Scan for the cell matching the given text and deliver its [X, Y] coordinate at center. 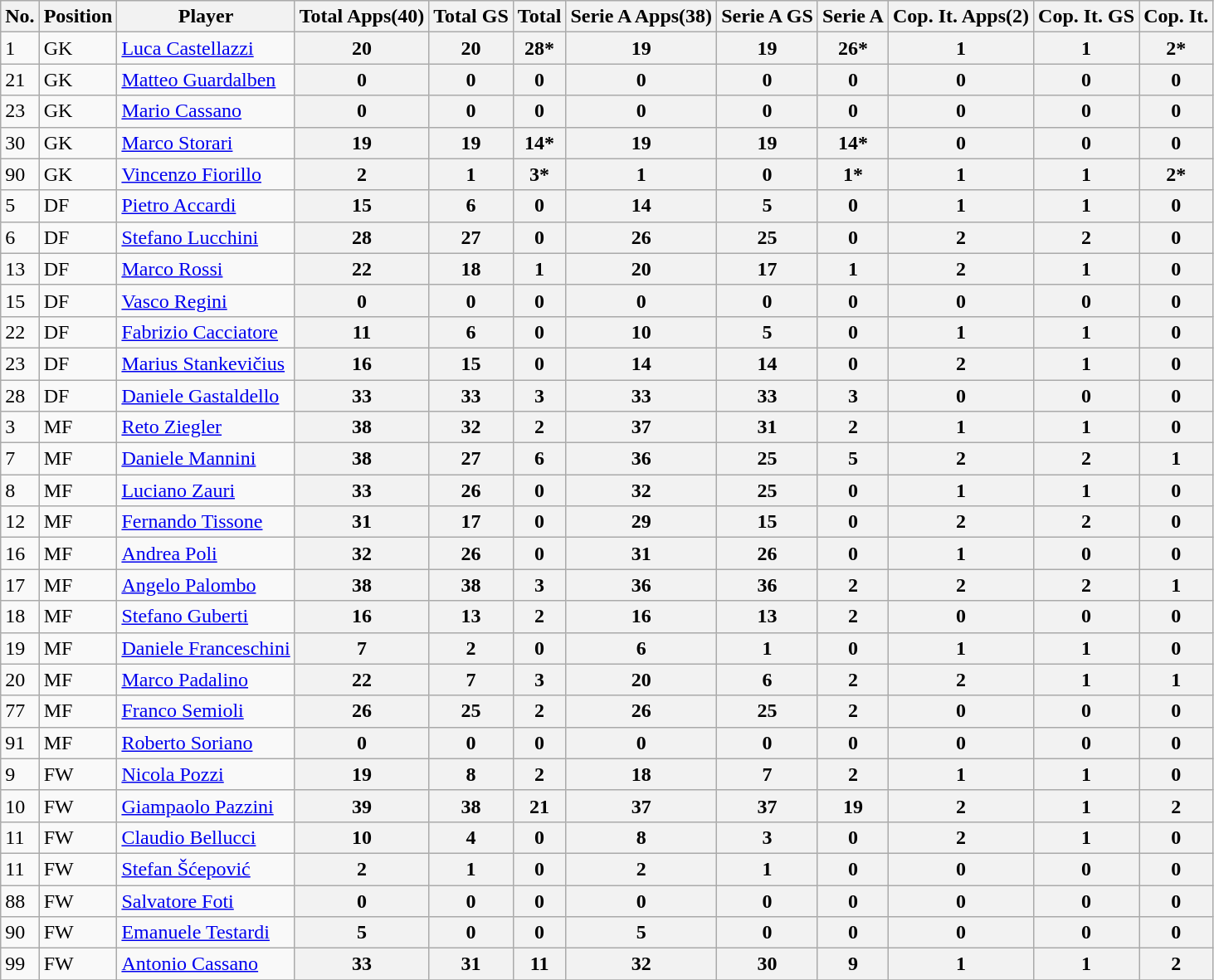
39 [362, 806]
Total [539, 17]
12 [20, 522]
29 [641, 522]
Franco Semioli [206, 711]
Serie A [853, 17]
Reto Ziegler [206, 427]
Mario Cassano [206, 111]
Antonio Cassano [206, 964]
3* [539, 174]
Position [78, 17]
Giampaolo Pazzini [206, 806]
Serie A GS [768, 17]
Total Apps(40) [362, 17]
Stefano Lucchini [206, 237]
Vincenzo Fiorillo [206, 174]
Serie A Apps(38) [641, 17]
No. [20, 17]
Marco Storari [206, 143]
99 [20, 964]
Daniele Mannini [206, 459]
4 [471, 837]
Daniele Franceschini [206, 648]
Cop. It. GS [1087, 17]
Total GS [471, 17]
Roberto Soriano [206, 743]
Fernando Tissone [206, 522]
Stefano Guberti [206, 617]
88 [20, 900]
Fabrizio Cacciatore [206, 332]
Pietro Accardi [206, 206]
Cop. It. Apps(2) [961, 17]
77 [20, 711]
Player [206, 17]
Daniele Gastaldello [206, 396]
Marco Rossi [206, 269]
Cop. It. [1177, 17]
Angelo Palombo [206, 585]
Luciano Zauri [206, 490]
Salvatore Foti [206, 900]
Matteo Guardalben [206, 80]
28* [539, 48]
1* [853, 174]
Andrea Poli [206, 553]
Luca Castellazzi [206, 48]
Stefan Šćepović [206, 869]
Marco Padalino [206, 680]
91 [20, 743]
Claudio Bellucci [206, 837]
Emanuele Testardi [206, 933]
26* [853, 48]
Marius Stankevičius [206, 363]
Vasco Regini [206, 300]
Nicola Pozzi [206, 774]
